Identify which cell holds the provided text, then report its (x, y) central coordinate. 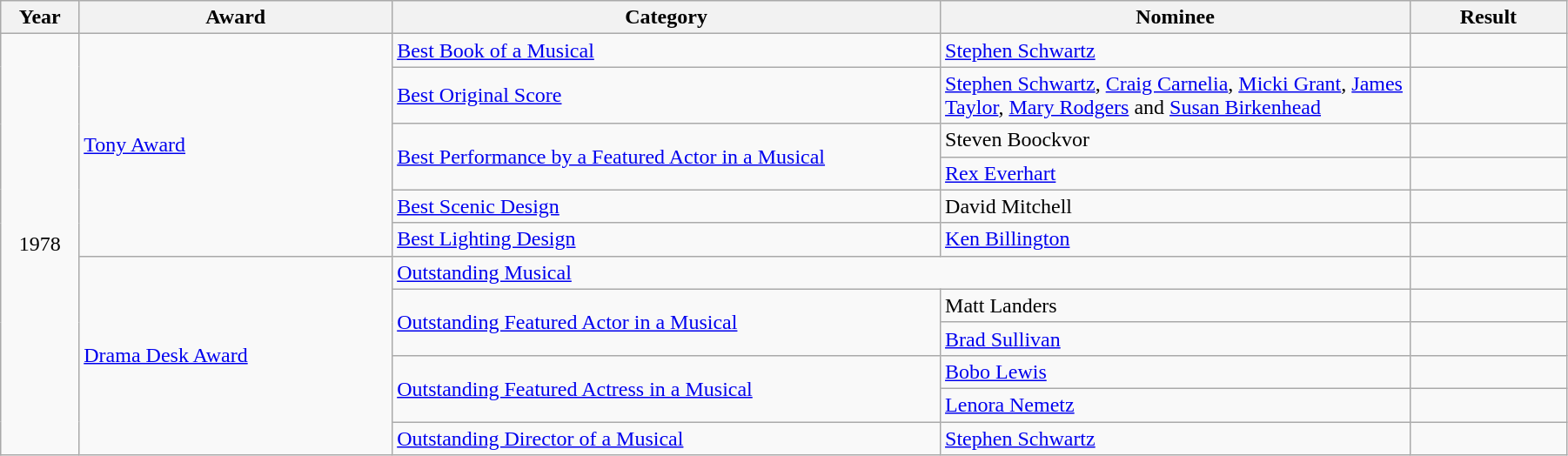
Bobo Lewis (1176, 372)
1978 (40, 245)
Brad Sullivan (1176, 339)
Best Performance by a Featured Actor in a Musical (667, 157)
David Mitchell (1176, 206)
Award (236, 17)
Outstanding Featured Actor in a Musical (667, 322)
Ken Billington (1176, 239)
Outstanding Director of a Musical (667, 438)
Year (40, 17)
Nominee (1176, 17)
Tony Award (236, 144)
Category (667, 17)
Best Lighting Design (667, 239)
Stephen Schwartz, Craig Carnelia, Micki Grant, James Taylor, Mary Rodgers and Susan Birkenhead (1176, 96)
Outstanding Featured Actress in a Musical (667, 388)
Result (1488, 17)
Lenora Nemetz (1176, 405)
Best Scenic Design (667, 206)
Rex Everhart (1176, 173)
Outstanding Musical (901, 272)
Best Original Score (667, 96)
Matt Landers (1176, 305)
Best Book of a Musical (667, 50)
Drama Desk Award (236, 355)
Steven Boockvor (1176, 140)
